Pinpoint the cell where the given text exists, returning its [X, Y] midpoint coordinate. 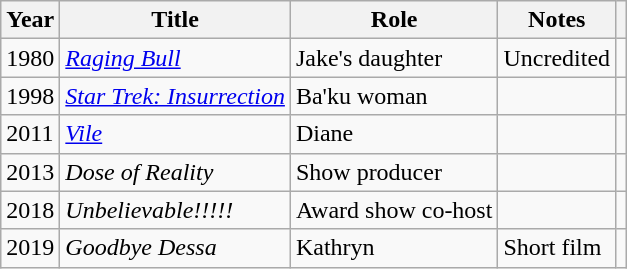
2018 [30, 210]
Ba'ku woman [394, 96]
Show producer [394, 172]
Role [394, 20]
Kathryn [394, 248]
2019 [30, 248]
Title [176, 20]
Star Trek: Insurrection [176, 96]
Notes [557, 20]
Dose of Reality [176, 172]
Unbelievable!!!!! [176, 210]
1998 [30, 96]
Jake's daughter [394, 58]
Goodbye Dessa [176, 248]
Year [30, 20]
2013 [30, 172]
1980 [30, 58]
Uncredited [557, 58]
2011 [30, 134]
Diane [394, 134]
Raging Bull [176, 58]
Short film [557, 248]
Award show co-host [394, 210]
Vile [176, 134]
